Provide the [x, y] coordinate of the cell's center where the given text is located.  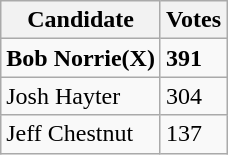
391 [193, 58]
Votes [193, 20]
304 [193, 96]
Jeff Chestnut [81, 134]
Candidate [81, 20]
Josh Hayter [81, 96]
137 [193, 134]
Bob Norrie(X) [81, 58]
